From the cell containing the given text, extract its center point as [X, Y] coordinate. 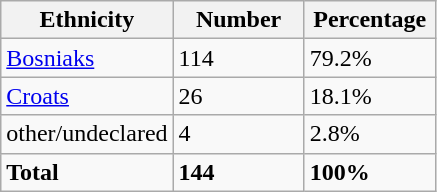
26 [238, 96]
Ethnicity [87, 20]
Number [238, 20]
114 [238, 58]
144 [238, 172]
Percentage [370, 20]
4 [238, 134]
79.2% [370, 58]
18.1% [370, 96]
Bosniaks [87, 58]
Croats [87, 96]
other/undeclared [87, 134]
2.8% [370, 134]
100% [370, 172]
Total [87, 172]
